Identify which cell holds the provided text, then report its (x, y) central coordinate. 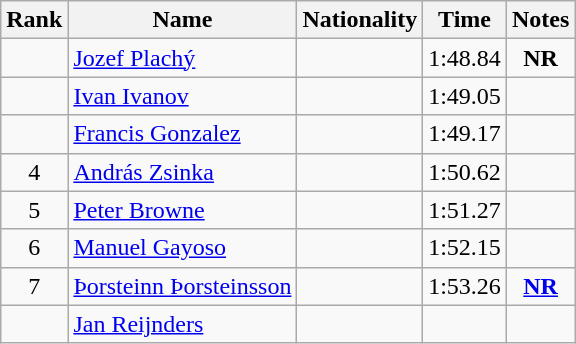
6 (34, 248)
Francis Gonzalez (182, 134)
1:53.26 (465, 286)
Jozef Plachý (182, 58)
1:48.84 (465, 58)
1:51.27 (465, 210)
Nationality (360, 20)
1:52.15 (465, 248)
Manuel Gayoso (182, 248)
Peter Browne (182, 210)
Name (182, 20)
1:49.05 (465, 96)
András Zsinka (182, 172)
Time (465, 20)
5 (34, 210)
Jan Reijnders (182, 324)
Þorsteinn Þorsteinsson (182, 286)
4 (34, 172)
Rank (34, 20)
Notes (540, 20)
7 (34, 286)
1:50.62 (465, 172)
Ivan Ivanov (182, 96)
1:49.17 (465, 134)
